Output the (X, Y) coordinate of the center of the cell containing the given text.  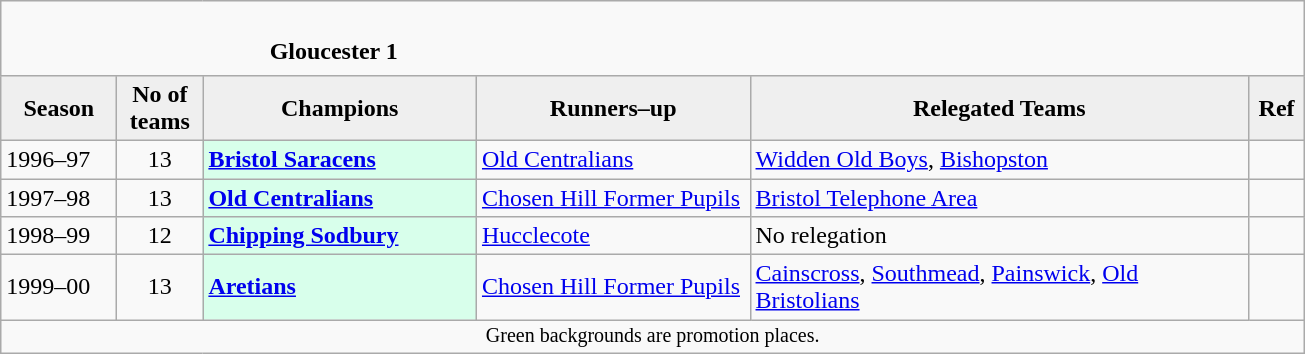
Bristol Saracens (340, 159)
12 (160, 236)
Cainscross, Southmead, Painswick, Old Bristolians (1000, 288)
No relegation (1000, 236)
1999–00 (59, 288)
1998–99 (59, 236)
Runners–up (613, 108)
Widden Old Boys, Bishopston (1000, 159)
1996–97 (59, 159)
Green backgrounds are promotion places. (653, 336)
Hucclecote (613, 236)
Season (59, 108)
1997–98 (59, 197)
Champions (340, 108)
No of teams (160, 108)
Chipping Sodbury (340, 236)
Aretians (340, 288)
Relegated Teams (1000, 108)
Bristol Telephone Area (1000, 197)
Ref (1277, 108)
